For the text-containing cell, return its midpoint in (x, y) coordinate format. 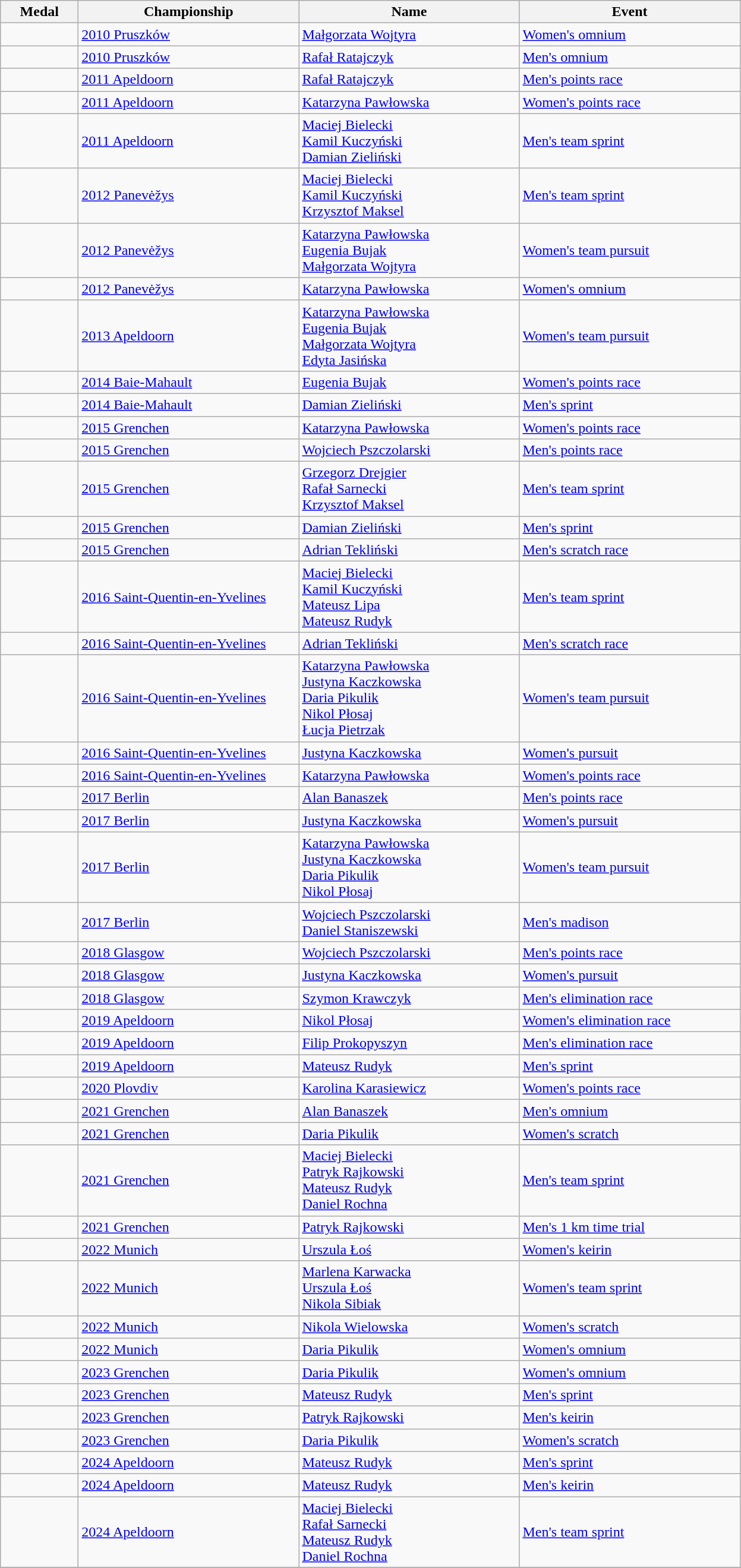
Eugenia Bujak (409, 382)
Women's team sprint (630, 1288)
Maciej BieleckiRafał SarneckiMateusz RudykDaniel Rochna (409, 1532)
Event (630, 12)
Maciej BieleckiPatryk RajkowskiMateusz RudykDaniel Rochna (409, 1180)
Małgorzata Wojtyra (409, 34)
2013 Apeldoorn (189, 335)
Maciej BieleckiKamil KuczyńskiMateusz LipaMateusz Rudyk (409, 597)
Marlena KarwackaUrszula ŁośNikola Sibiak (409, 1288)
Women's elimination race (630, 1021)
Nikol Płosaj (409, 1021)
Filip Prokopyszyn (409, 1043)
Katarzyna PawłowskaJustyna KaczkowskaDaria PikulikNikol PłosajŁucja Pietrzak (409, 698)
Maciej BieleckiKamil KuczyńskiKrzysztof Maksel (409, 195)
Szymon Krawczyk (409, 998)
Championship (189, 12)
Men's madison (630, 922)
Medal (39, 12)
Name (409, 12)
Urszula Łoś (409, 1250)
Katarzyna PawłowskaJustyna KaczkowskaDaria PikulikNikol Płosaj (409, 867)
2020 Plovdiv (189, 1089)
Grzegorz DrejgierRafał SarneckiKrzysztof Maksel (409, 489)
Maciej BieleckiKamil KuczyńskiDamian Zieliński (409, 141)
Katarzyna PawłowskaEugenia BujakMałgorzata WojtyraEdyta Jasińska (409, 335)
Karolina Karasiewicz (409, 1089)
Nikola Wielowska (409, 1327)
Men's 1 km time trial (630, 1227)
Women's keirin (630, 1250)
Katarzyna PawłowskaEugenia BujakMałgorzata Wojtyra (409, 250)
Wojciech PszczolarskiDaniel Staniszewski (409, 922)
